For the text-containing cell, return its midpoint in [x, y] coordinate format. 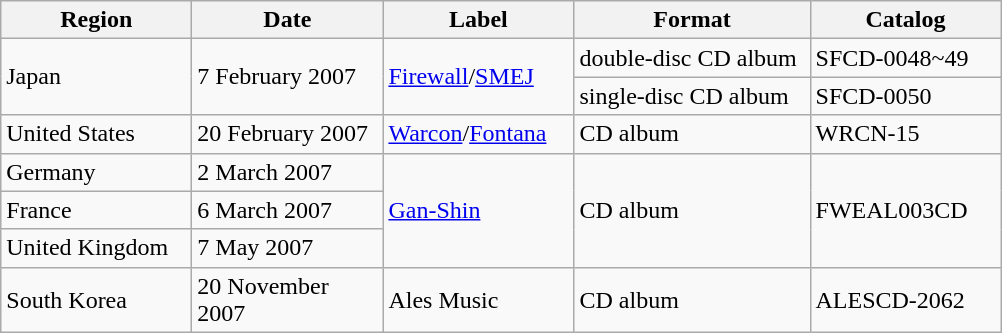
Catalog [906, 20]
20 November 2007 [288, 300]
Japan [96, 77]
20 February 2007 [288, 134]
Firewall/SMEJ [478, 77]
FWEAL003CD [906, 210]
SFCD-0050 [906, 96]
United States [96, 134]
6 March 2007 [288, 210]
Region [96, 20]
Date [288, 20]
7 February 2007 [288, 77]
WRCN-15 [906, 134]
SFCD-0048~49 [906, 58]
Gan-Shin [478, 210]
Format [692, 20]
Warcon/Fontana [478, 134]
Ales Music [478, 300]
Germany [96, 172]
United Kingdom [96, 248]
France [96, 210]
double-disc CD album [692, 58]
single-disc CD album [692, 96]
ALESCD-2062 [906, 300]
Label [478, 20]
South Korea [96, 300]
7 May 2007 [288, 248]
2 March 2007 [288, 172]
